Return the (x, y) coordinate for the center point of the cell that contains the specified text.  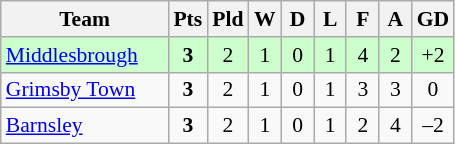
–2 (434, 126)
L (330, 19)
A (396, 19)
GD (434, 19)
Middlesbrough (85, 55)
+2 (434, 55)
Grimsby Town (85, 90)
Pld (228, 19)
W (266, 19)
Pts (188, 19)
Barnsley (85, 126)
D (298, 19)
Team (85, 19)
F (362, 19)
